For the text-containing cell, return its midpoint in (x, y) coordinate format. 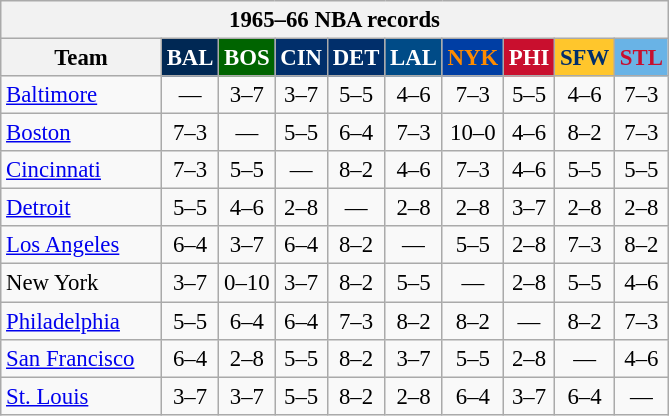
CIN (301, 58)
Los Angeles (82, 245)
Detroit (82, 208)
Baltimore (82, 95)
San Francisco (82, 358)
Team (82, 58)
LAL (414, 58)
Boston (82, 133)
BOS (247, 58)
DET (356, 58)
Philadelphia (82, 321)
1965–66 NBA records (334, 20)
BAL (190, 58)
10–0 (472, 133)
0–10 (247, 283)
PHI (528, 58)
Cincinnati (82, 170)
NYK (472, 58)
STL (642, 58)
SFW (585, 58)
New York (82, 283)
St. Louis (82, 396)
